Provide the [X, Y] coordinate of the cell's center where the given text is located.  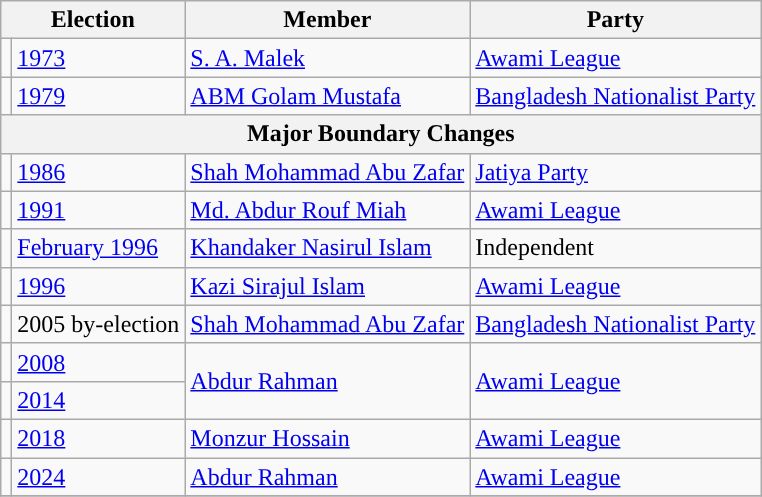
Member [328, 20]
2018 [98, 438]
2005 by-election [98, 324]
Md. Abdur Rouf Miah [328, 210]
Kazi Sirajul Islam [328, 286]
2014 [98, 400]
S. A. Malek [328, 58]
Jatiya Party [616, 172]
Monzur Hossain [328, 438]
Major Boundary Changes [381, 134]
1996 [98, 286]
1986 [98, 172]
Party [616, 20]
ABM Golam Mustafa [328, 96]
2024 [98, 477]
Khandaker Nasirul Islam [328, 248]
2008 [98, 362]
1973 [98, 58]
1991 [98, 210]
Election [93, 20]
February 1996 [98, 248]
Independent [616, 248]
1979 [98, 96]
